Extract the [X, Y] coordinate from the center of the cell holding the provided text.  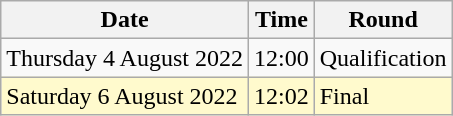
12:00 [281, 58]
Time [281, 20]
12:02 [281, 96]
Date [125, 20]
Qualification [383, 58]
Thursday 4 August 2022 [125, 58]
Final [383, 96]
Saturday 6 August 2022 [125, 96]
Round [383, 20]
